Find where the given text appears and provide that cell's center as (X, Y) coordinate. 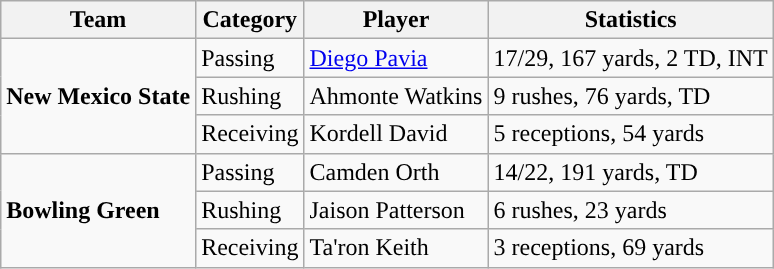
Player (396, 20)
3 receptions, 69 yards (630, 248)
Jaison Patterson (396, 210)
Category (250, 20)
14/22, 191 yards, TD (630, 172)
17/29, 167 yards, 2 TD, INT (630, 58)
6 rushes, 23 yards (630, 210)
Team (98, 20)
New Mexico State (98, 96)
9 rushes, 76 yards, TD (630, 96)
5 receptions, 54 yards (630, 134)
Statistics (630, 20)
Bowling Green (98, 210)
Ahmonte Watkins (396, 96)
Camden Orth (396, 172)
Kordell David (396, 134)
Diego Pavia (396, 58)
Ta'ron Keith (396, 248)
